Find where the given text appears and provide that cell's center as (X, Y) coordinate. 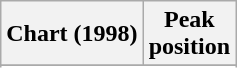
Peakposition (189, 34)
Chart (1998) (72, 34)
